Return [x, y] of the center of cell containing provided text 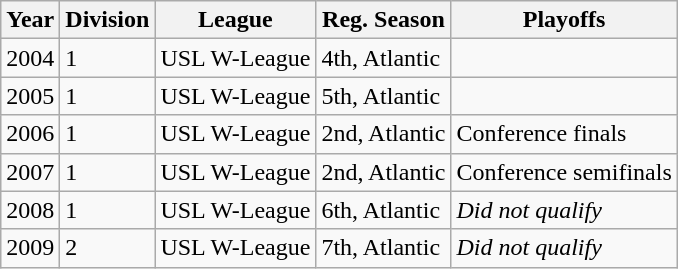
2006 [30, 134]
2009 [30, 248]
Reg. Season [384, 20]
Playoffs [564, 20]
Conference finals [564, 134]
7th, Atlantic [384, 248]
Division [108, 20]
Conference semifinals [564, 172]
2 [108, 248]
6th, Atlantic [384, 210]
League [236, 20]
4th, Atlantic [384, 58]
2007 [30, 172]
2005 [30, 96]
5th, Atlantic [384, 96]
2008 [30, 210]
Year [30, 20]
2004 [30, 58]
